Search for the cell housing the specified text and yield its (x, y) center coordinate. 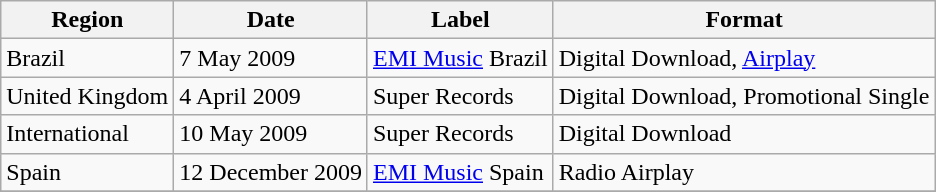
Format (744, 20)
Digital Download, Promotional Single (744, 96)
EMI Music Brazil (460, 58)
Date (271, 20)
Brazil (88, 58)
Radio Airplay (744, 172)
Label (460, 20)
International (88, 134)
Digital Download (744, 134)
12 December 2009 (271, 172)
Spain (88, 172)
4 April 2009 (271, 96)
EMI Music Spain (460, 172)
10 May 2009 (271, 134)
7 May 2009 (271, 58)
Region (88, 20)
Digital Download, Airplay (744, 58)
United Kingdom (88, 96)
